Identify which cell holds the provided text, then report its [X, Y] central coordinate. 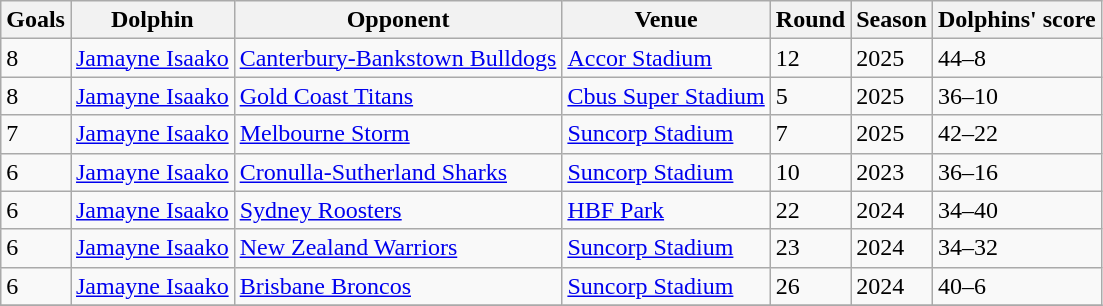
34–40 [1016, 210]
10 [810, 172]
Gold Coast Titans [398, 96]
22 [810, 210]
Season [892, 20]
5 [810, 96]
23 [810, 248]
36–16 [1016, 172]
36–10 [1016, 96]
Sydney Roosters [398, 210]
Canterbury-Bankstown Bulldogs [398, 58]
Cronulla-Sutherland Sharks [398, 172]
Accor Stadium [666, 58]
Round [810, 20]
Brisbane Broncos [398, 286]
Cbus Super Stadium [666, 96]
40–6 [1016, 286]
HBF Park [666, 210]
34–32 [1016, 248]
New Zealand Warriors [398, 248]
Dolphins' score [1016, 20]
44–8 [1016, 58]
42–22 [1016, 134]
26 [810, 286]
Opponent [398, 20]
Venue [666, 20]
Goals [36, 20]
Melbourne Storm [398, 134]
2023 [892, 172]
12 [810, 58]
Dolphin [152, 20]
